Output the [X, Y] coordinate of the center of the cell containing the given text.  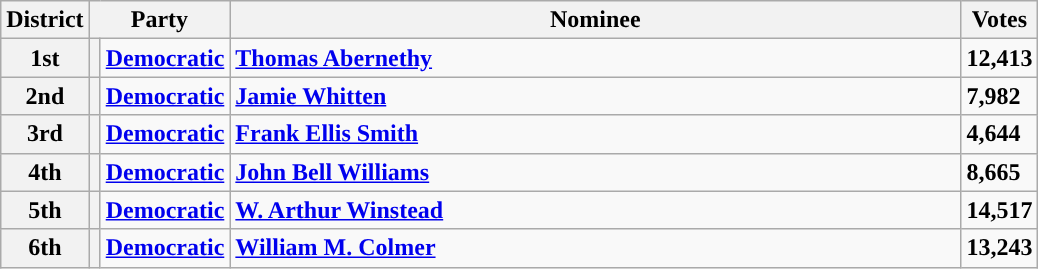
W. Arthur Winstead [596, 210]
7,982 [1000, 96]
3rd [45, 134]
Frank Ellis Smith [596, 134]
6th [45, 248]
William M. Colmer [596, 248]
Thomas Abernethy [596, 58]
14,517 [1000, 210]
Jamie Whitten [596, 96]
1st [45, 58]
12,413 [1000, 58]
2nd [45, 96]
13,243 [1000, 248]
John Bell Williams [596, 172]
8,665 [1000, 172]
Votes [1000, 20]
4,644 [1000, 134]
5th [45, 210]
Nominee [596, 20]
Party [160, 20]
4th [45, 172]
District [45, 20]
